Pinpoint the cell where the given text exists, returning its (x, y) midpoint coordinate. 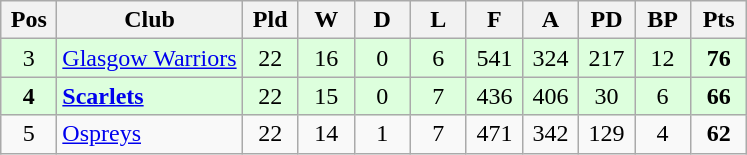
76 (719, 58)
F (494, 20)
471 (494, 134)
66 (719, 96)
129 (607, 134)
W (326, 20)
324 (550, 58)
12 (663, 58)
406 (550, 96)
5 (29, 134)
Ospreys (150, 134)
PD (607, 20)
342 (550, 134)
30 (607, 96)
D (382, 20)
62 (719, 134)
BP (663, 20)
3 (29, 58)
L (438, 20)
217 (607, 58)
1 (382, 134)
15 (326, 96)
16 (326, 58)
Glasgow Warriors (150, 58)
Pts (719, 20)
436 (494, 96)
541 (494, 58)
Scarlets (150, 96)
14 (326, 134)
Club (150, 20)
Pos (29, 20)
Pld (270, 20)
A (550, 20)
